Capture the cell that displays the provided text and extract its (x, y) central coordinate. 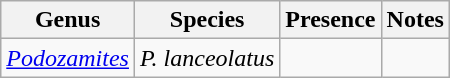
Podozamites (68, 58)
Genus (68, 20)
P. lanceolatus (206, 58)
Species (206, 20)
Notes (415, 20)
Presence (330, 20)
